Search for the cell housing the specified text and yield its [X, Y] center coordinate. 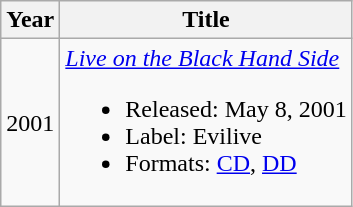
Title [206, 20]
Live on the Black Hand SideReleased: May 8, 2001Label: EviliveFormats: CD, DD [206, 122]
Year [30, 20]
2001 [30, 122]
